Find where the given text appears and provide that cell's center as [X, Y] coordinate. 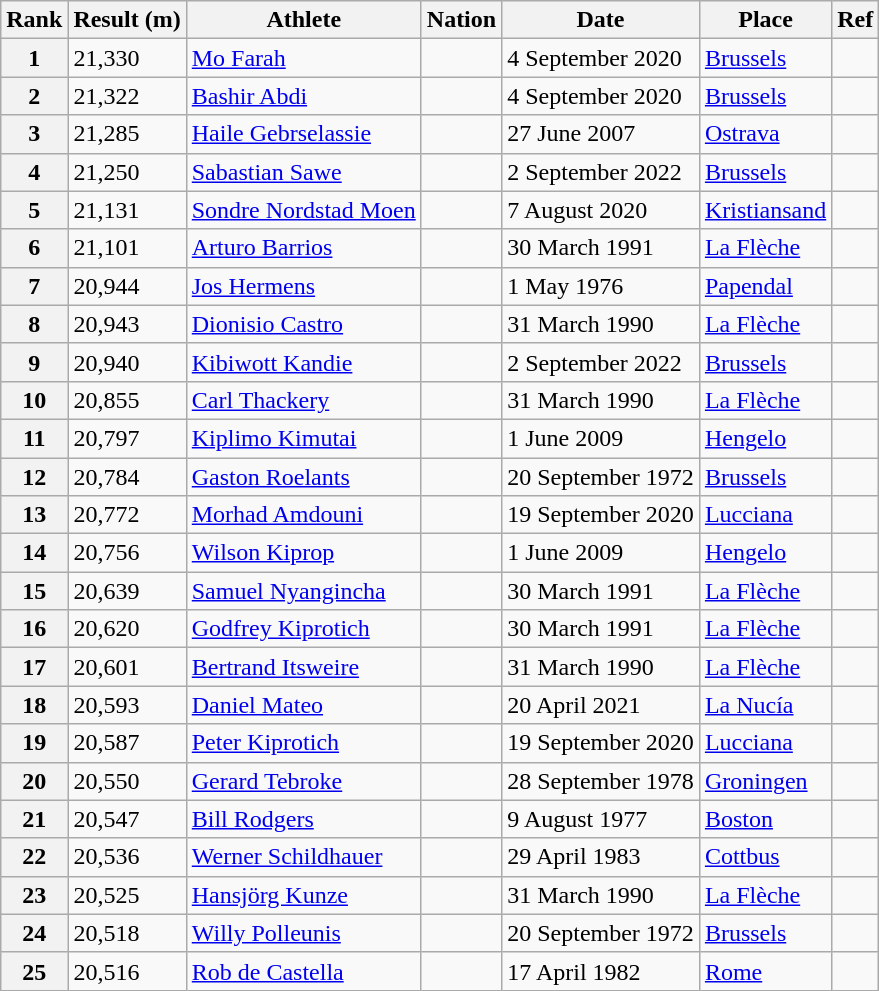
10 [34, 400]
8 [34, 324]
23 [34, 895]
Kristiansand [765, 210]
Papendal [765, 286]
Cottbus [765, 857]
20,593 [127, 705]
4 [34, 172]
7 [34, 286]
12 [34, 477]
15 [34, 591]
21,131 [127, 210]
17 April 1982 [601, 971]
20,587 [127, 743]
19 [34, 743]
Rank [34, 20]
6 [34, 248]
1 [34, 58]
20,772 [127, 515]
20,855 [127, 400]
20,784 [127, 477]
Werner Schildhauer [304, 857]
20,518 [127, 933]
21,101 [127, 248]
Date [601, 20]
20,943 [127, 324]
28 September 1978 [601, 781]
Jos Hermens [304, 286]
17 [34, 667]
Nation [461, 20]
La Nucía [765, 705]
20,525 [127, 895]
21,285 [127, 134]
Samuel Nyangincha [304, 591]
20 April 2021 [601, 705]
21,250 [127, 172]
Kiplimo Kimutai [304, 438]
Bill Rodgers [304, 819]
Daniel Mateo [304, 705]
20,639 [127, 591]
Kibiwott Kandie [304, 362]
20,940 [127, 362]
Peter Kiprotich [304, 743]
5 [34, 210]
27 June 2007 [601, 134]
20 [34, 781]
20,756 [127, 553]
Rome [765, 971]
11 [34, 438]
7 August 2020 [601, 210]
22 [34, 857]
21 [34, 819]
20,547 [127, 819]
1 May 1976 [601, 286]
Gaston Roelants [304, 477]
Ref [856, 20]
Morhad Amdouni [304, 515]
Gerard Tebroke [304, 781]
Rob de Castella [304, 971]
20,601 [127, 667]
Dionisio Castro [304, 324]
Bertrand Itsweire [304, 667]
9 August 1977 [601, 819]
Sabastian Sawe [304, 172]
3 [34, 134]
Result (m) [127, 20]
29 April 1983 [601, 857]
20,620 [127, 629]
Hansjörg Kunze [304, 895]
20,550 [127, 781]
Boston [765, 819]
21,330 [127, 58]
20,944 [127, 286]
Groningen [765, 781]
2 [34, 96]
25 [34, 971]
Arturo Barrios [304, 248]
16 [34, 629]
Bashir Abdi [304, 96]
9 [34, 362]
18 [34, 705]
13 [34, 515]
20,536 [127, 857]
Wilson Kiprop [304, 553]
14 [34, 553]
Godfrey Kiprotich [304, 629]
Willy Polleunis [304, 933]
Sondre Nordstad Moen [304, 210]
21,322 [127, 96]
24 [34, 933]
Place [765, 20]
20,516 [127, 971]
Haile Gebrselassie [304, 134]
Carl Thackery [304, 400]
Athlete [304, 20]
Ostrava [765, 134]
Mo Farah [304, 58]
20,797 [127, 438]
